Search for the cell housing the specified text and yield its [x, y] center coordinate. 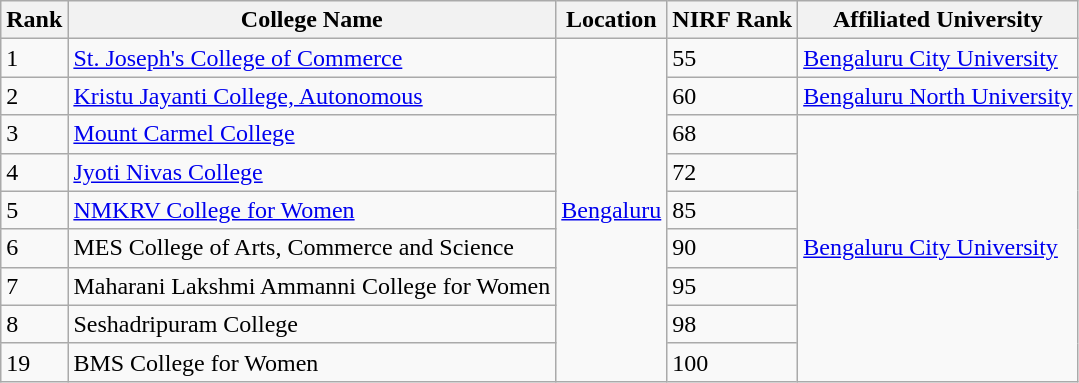
6 [34, 248]
3 [34, 134]
NIRF Rank [732, 20]
95 [732, 286]
Bengaluru [612, 210]
Maharani Lakshmi Ammanni College for Women [312, 286]
Location [612, 20]
Seshadripuram College [312, 324]
College Name [312, 20]
MES College of Arts, Commerce and Science [312, 248]
7 [34, 286]
100 [732, 362]
Kristu Jayanti College, Autonomous [312, 96]
Affiliated University [938, 20]
Bengaluru North University [938, 96]
BMS College for Women [312, 362]
19 [34, 362]
68 [732, 134]
St. Joseph's College of Commerce [312, 58]
60 [732, 96]
Rank [34, 20]
72 [732, 172]
8 [34, 324]
1 [34, 58]
98 [732, 324]
NMKRV College for Women [312, 210]
55 [732, 58]
2 [34, 96]
Jyoti Nivas College [312, 172]
5 [34, 210]
85 [732, 210]
4 [34, 172]
90 [732, 248]
Mount Carmel College [312, 134]
